Identify which cell holds the provided text, then report its [X, Y] central coordinate. 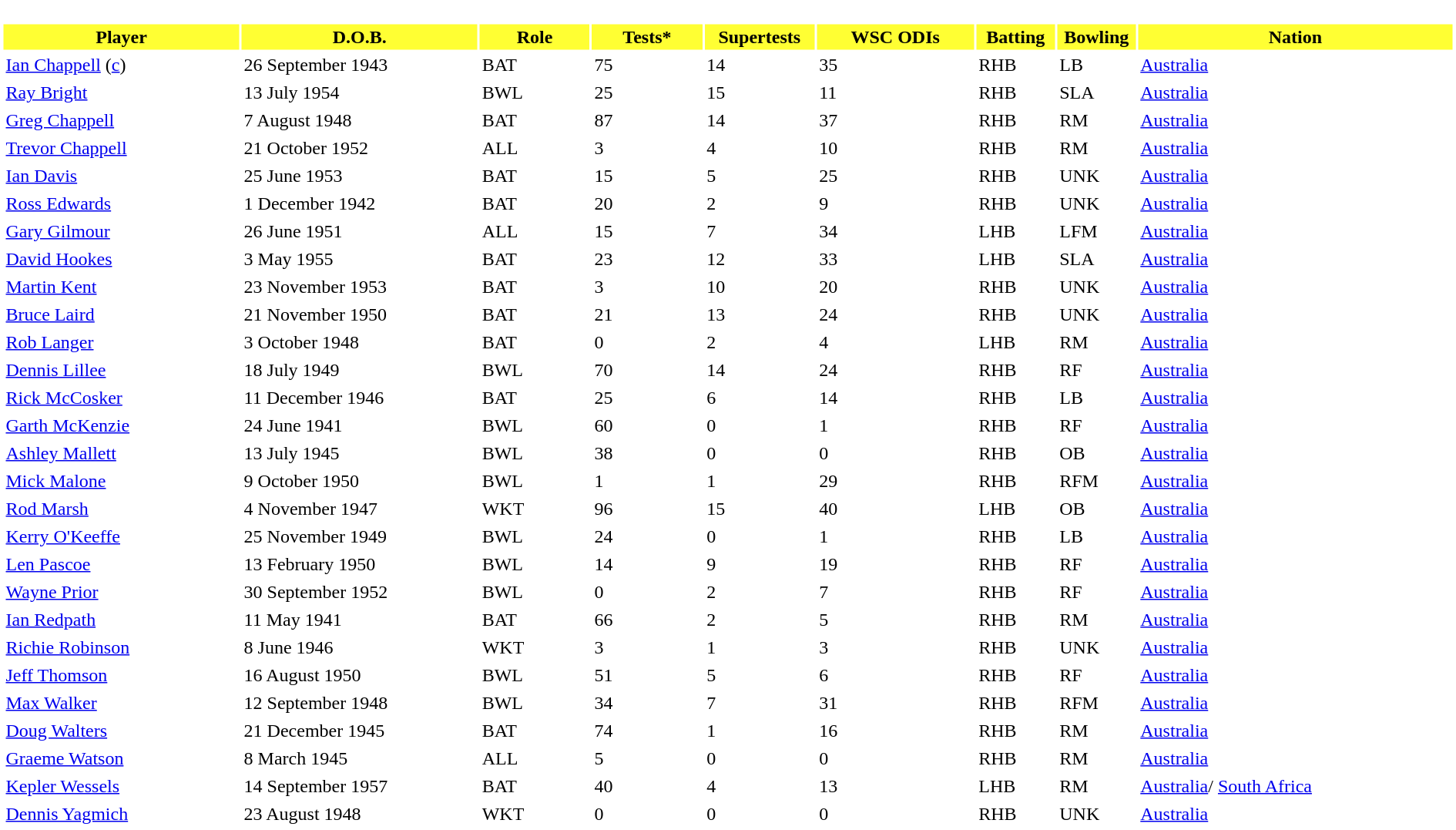
21 December 1945 [360, 731]
26 June 1951 [360, 231]
Doug Walters [121, 731]
26 September 1943 [360, 65]
14 September 1957 [360, 786]
Richie Robinson [121, 647]
23 November 1953 [360, 287]
96 [647, 509]
Batting [1015, 37]
Ross Edwards [121, 203]
Graeme Watson [121, 758]
Trevor Chappell [121, 148]
Bowling [1096, 37]
74 [647, 731]
Tests* [647, 37]
David Hookes [121, 259]
25 June 1953 [360, 176]
3 October 1948 [360, 342]
12 September 1948 [360, 703]
Jeff Thomson [121, 675]
11 December 1946 [360, 398]
35 [895, 65]
31 [895, 703]
Role [535, 37]
24 June 1941 [360, 425]
13 July 1954 [360, 92]
70 [647, 370]
87 [647, 120]
12 [760, 259]
33 [895, 259]
WSC ODIs [895, 37]
38 [647, 453]
60 [647, 425]
D.O.B. [360, 37]
Ian Davis [121, 176]
11 May 1941 [360, 620]
Dennis Lillee [121, 370]
1 December 1942 [360, 203]
21 [647, 314]
Supertests [760, 37]
3 May 1955 [360, 259]
21 November 1950 [360, 314]
Kepler Wessels [121, 786]
13 February 1950 [360, 564]
16 [895, 731]
Ray Bright [121, 92]
Player [121, 37]
21 October 1952 [360, 148]
11 [895, 92]
Wayne Prior [121, 592]
19 [895, 564]
7 August 1948 [360, 120]
18 July 1949 [360, 370]
23 August 1948 [360, 814]
4 November 1947 [360, 509]
Ashley Mallett [121, 453]
13 July 1945 [360, 453]
Rob Langer [121, 342]
9 October 1950 [360, 481]
16 August 1950 [360, 675]
Bruce Laird [121, 314]
29 [895, 481]
Max Walker [121, 703]
30 September 1952 [360, 592]
Rick McCosker [121, 398]
51 [647, 675]
Ian Chappell (c) [121, 65]
Kerry O'Keeffe [121, 536]
66 [647, 620]
Martin Kent [121, 287]
Mick Malone [121, 481]
37 [895, 120]
8 June 1946 [360, 647]
Ian Redpath [121, 620]
25 November 1949 [360, 536]
Australia/ South Africa [1295, 786]
75 [647, 65]
Garth McKenzie [121, 425]
23 [647, 259]
Nation [1295, 37]
8 March 1945 [360, 758]
Gary Gilmour [121, 231]
Rod Marsh [121, 509]
Greg Chappell [121, 120]
LFM [1096, 231]
Len Pascoe [121, 564]
Dennis Yagmich [121, 814]
